Determine the (X, Y) coordinate at the center of the cell enclosing the given text.  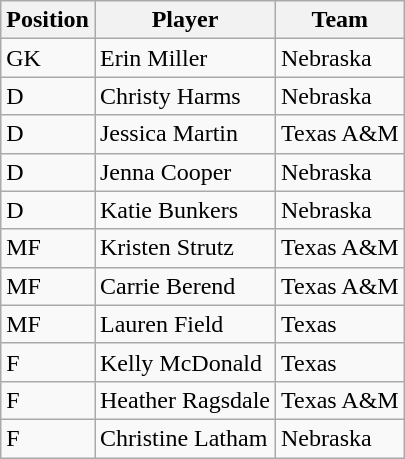
Christine Latham (184, 438)
GK (48, 58)
Erin Miller (184, 58)
Heather Ragsdale (184, 400)
Carrie Berend (184, 286)
Jessica Martin (184, 134)
Player (184, 20)
Lauren Field (184, 324)
Jenna Cooper (184, 172)
Kristen Strutz (184, 248)
Christy Harms (184, 96)
Position (48, 20)
Team (340, 20)
Katie Bunkers (184, 210)
Kelly McDonald (184, 362)
